Detect which cell encompasses the target text, then output its (X, Y) center coordinate. 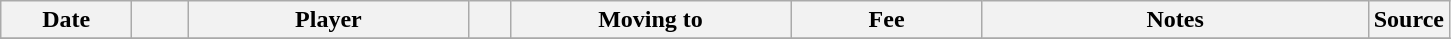
Date (66, 20)
Player (328, 20)
Moving to (650, 20)
Fee (886, 20)
Source (1408, 20)
Notes (1175, 20)
